Output the (X, Y) coordinate of the center of the cell containing the given text.  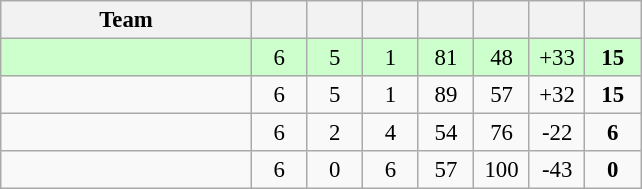
2 (335, 133)
+32 (557, 95)
81 (446, 58)
Team (126, 20)
54 (446, 133)
48 (502, 58)
+33 (557, 58)
100 (502, 170)
-43 (557, 170)
-22 (557, 133)
76 (502, 133)
4 (391, 133)
89 (446, 95)
